Return [X, Y] of the center of cell containing provided text 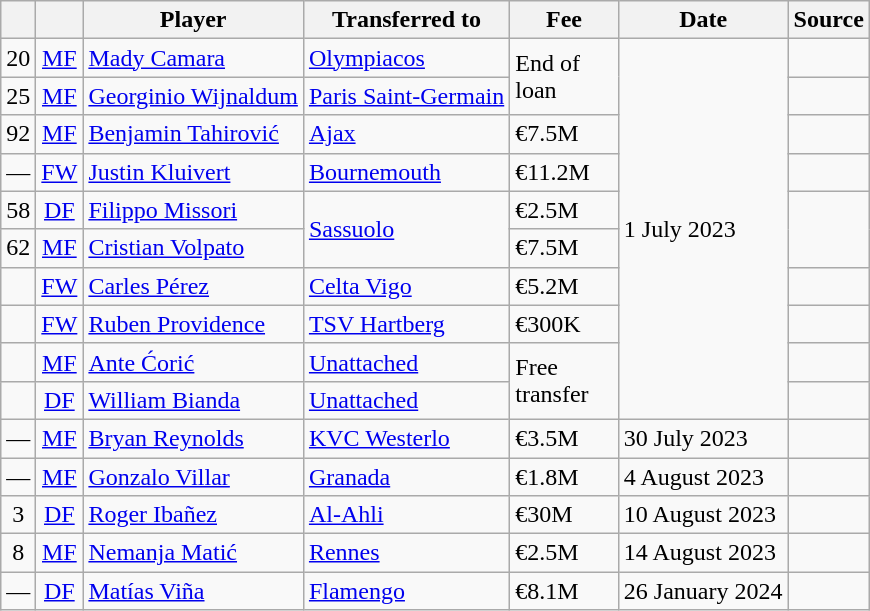
Granada [406, 477]
Paris Saint-Germain [406, 96]
Carles Pérez [194, 286]
Olympiacos [406, 58]
10 August 2023 [703, 515]
€1.8M [564, 477]
€11.2M [564, 172]
Rennes [406, 553]
Nemanja Matić [194, 553]
€300K [564, 324]
20 [18, 58]
Free transfer [564, 381]
€3.5M [564, 438]
30 July 2023 [703, 438]
€30M [564, 515]
Bryan Reynolds [194, 438]
25 [18, 96]
Benjamin Tahirović [194, 134]
End of loan [564, 77]
Date [703, 20]
Source [828, 20]
William Bianda [194, 400]
26 January 2024 [703, 591]
4 August 2023 [703, 477]
92 [18, 134]
TSV Hartberg [406, 324]
Al-Ahli [406, 515]
€5.2M [564, 286]
14 August 2023 [703, 553]
Gonzalo Villar [194, 477]
Ruben Providence [194, 324]
Filippo Missori [194, 210]
Fee [564, 20]
Sassuolo [406, 229]
Matías Viña [194, 591]
Ajax [406, 134]
Roger Ibañez [194, 515]
Cristian Volpato [194, 248]
Mady Camara [194, 58]
58 [18, 210]
Ante Ćorić [194, 362]
KVC Westerlo [406, 438]
Flamengo [406, 591]
Celta Vigo [406, 286]
8 [18, 553]
1 July 2023 [703, 230]
Transferred to [406, 20]
62 [18, 248]
Justin Kluivert [194, 172]
Georginio Wijnaldum [194, 96]
Bournemouth [406, 172]
3 [18, 515]
Player [194, 20]
€8.1M [564, 591]
